Return [X, Y] of the center of cell containing provided text 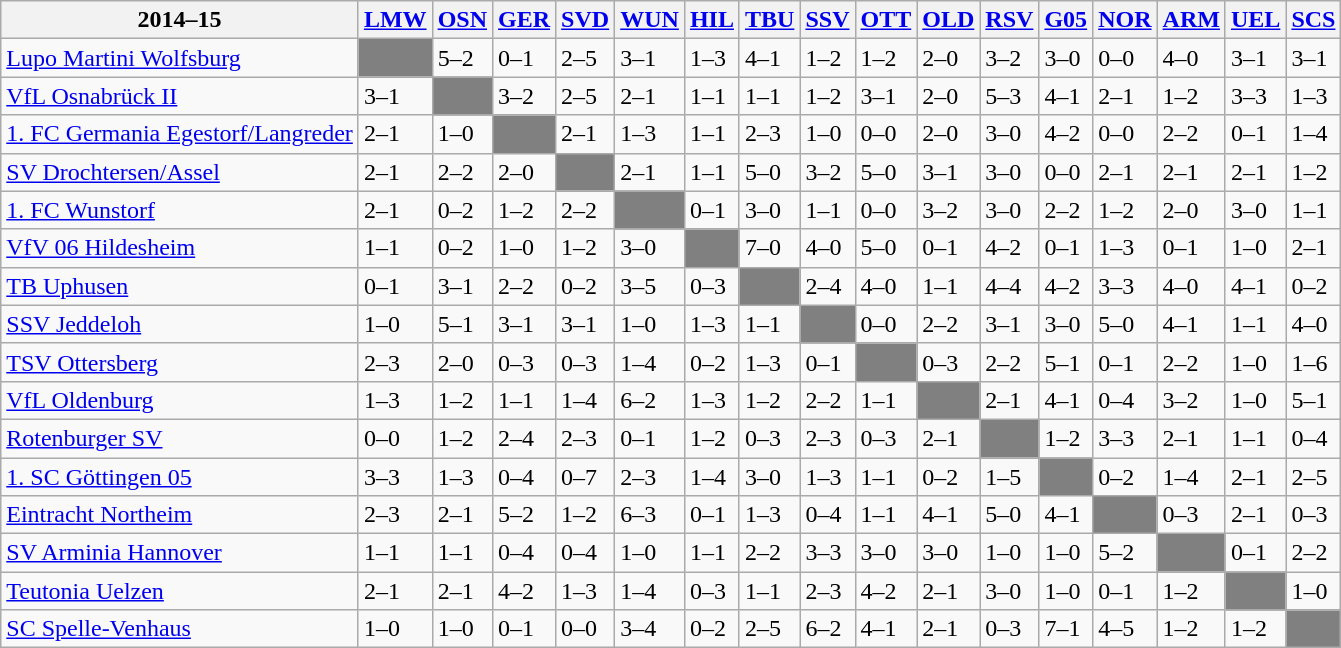
SC Spelle-Venhaus [180, 629]
SV Arminia Hannover [180, 553]
UEL [1255, 20]
SVD [586, 20]
1–5 [1010, 477]
OTT [886, 20]
ARM [1191, 20]
7–1 [1066, 629]
WUN [650, 20]
4–5 [1125, 629]
Teutonia Uelzen [180, 591]
OLD [948, 20]
3–5 [650, 286]
OSN [462, 20]
VfL Osnabrück II [180, 96]
TSV Ottersberg [180, 362]
7–0 [769, 248]
TBU [769, 20]
TB Uphusen [180, 286]
SV Drochtersen/Assel [180, 172]
LMW [395, 20]
SSV Jeddeloh [180, 324]
NOR [1125, 20]
G05 [1066, 20]
3–4 [650, 629]
GER [524, 20]
1–6 [1314, 362]
VfV 06 Hildesheim [180, 248]
HIL [712, 20]
Eintracht Northeim [180, 515]
2014–15 [180, 20]
VfL Oldenburg [180, 400]
RSV [1010, 20]
1. SC Göttingen 05 [180, 477]
Rotenburger SV [180, 438]
6–3 [650, 515]
0–7 [586, 477]
Lupo Martini Wolfsburg [180, 58]
1. FC Wunstorf [180, 210]
4–4 [1010, 286]
5–3 [1010, 96]
SSV [828, 20]
1. FC Germania Egestorf/Langreder [180, 134]
SCS [1314, 20]
